From the cell containing the given text, extract its center point as [x, y] coordinate. 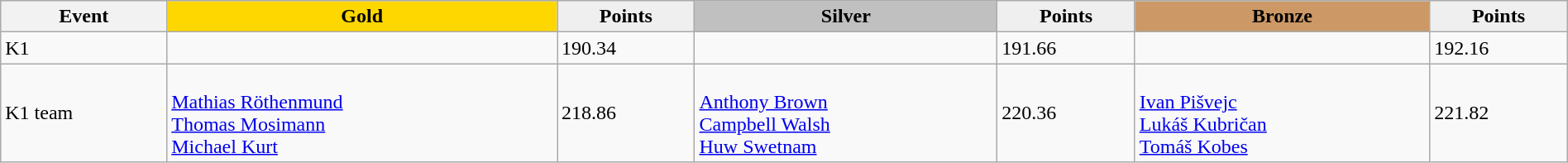
K1 team [84, 113]
218.86 [626, 113]
Event [84, 17]
K1 [84, 48]
220.36 [1066, 113]
221.82 [1499, 113]
Gold [362, 17]
Silver [846, 17]
Mathias RöthenmundThomas MosimannMichael Kurt [362, 113]
192.16 [1499, 48]
Ivan PišvejcLukáš KubričanTomáš Kobes [1282, 113]
Bronze [1282, 17]
Anthony BrownCampbell WalshHuw Swetnam [846, 113]
190.34 [626, 48]
191.66 [1066, 48]
